Locate the cell with the specified text and output its [X, Y] center coordinate. 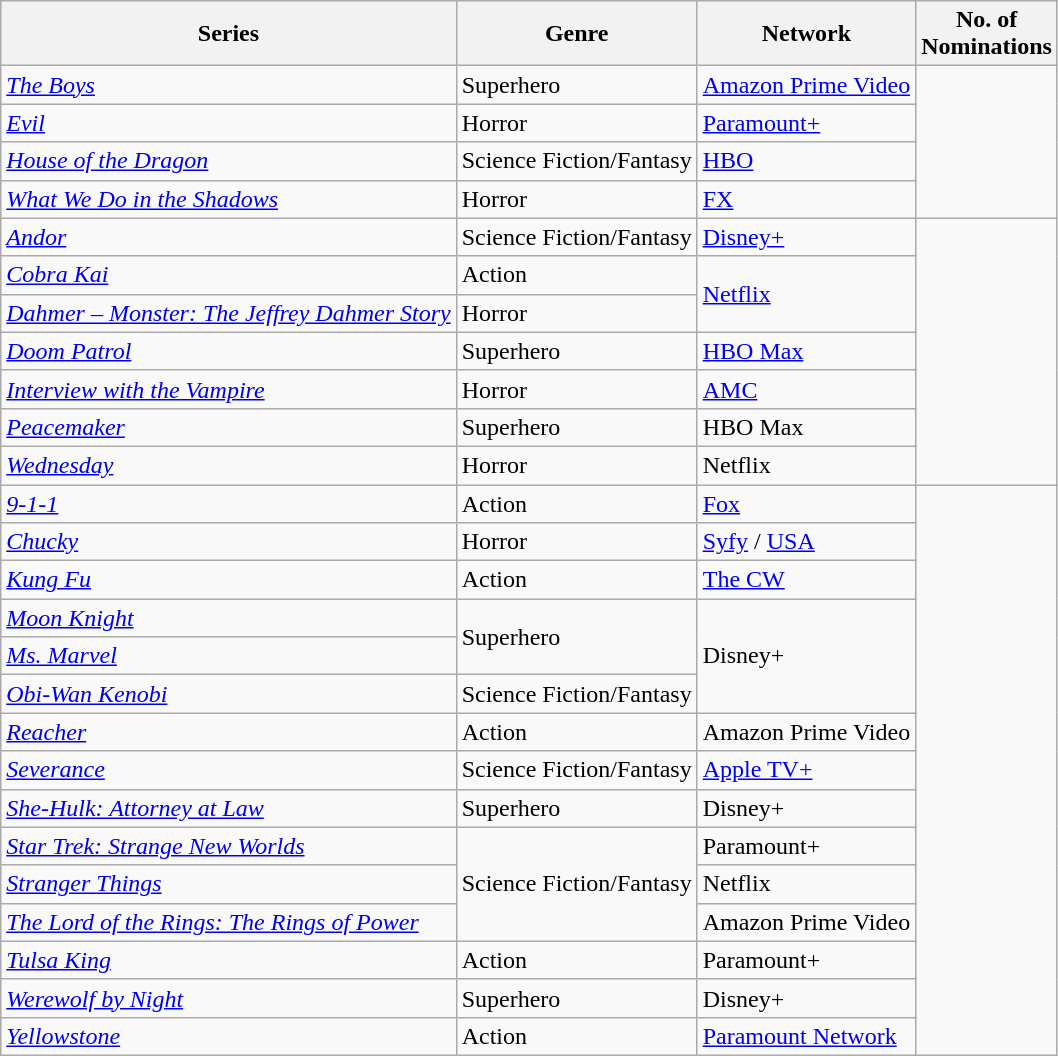
Ms. Marvel [228, 656]
No. ofNominations [987, 34]
Kung Fu [228, 580]
She-Hulk: Attorney at Law [228, 808]
Genre [576, 34]
Obi-Wan Kenobi [228, 694]
Doom Patrol [228, 351]
Evil [228, 123]
FX [806, 199]
Chucky [228, 542]
Series [228, 34]
Moon Knight [228, 618]
Tulsa King [228, 960]
Andor [228, 237]
Yellowstone [228, 1036]
Dahmer – Monster: The Jeffrey Dahmer Story [228, 313]
Syfy / USA [806, 542]
HBO [806, 161]
Peacemaker [228, 427]
Apple TV+ [806, 770]
Stranger Things [228, 884]
AMC [806, 389]
Wednesday [228, 465]
Interview with the Vampire [228, 389]
Reacher [228, 732]
Severance [228, 770]
9-1-1 [228, 503]
The CW [806, 580]
Network [806, 34]
What We Do in the Shadows [228, 199]
Cobra Kai [228, 275]
The Lord of the Rings: The Rings of Power [228, 922]
Star Trek: Strange New Worlds [228, 846]
Werewolf by Night [228, 998]
House of the Dragon [228, 161]
The Boys [228, 85]
Fox [806, 503]
Paramount Network [806, 1036]
